Return the (X, Y) coordinate for the center point of the cell that contains the specified text.  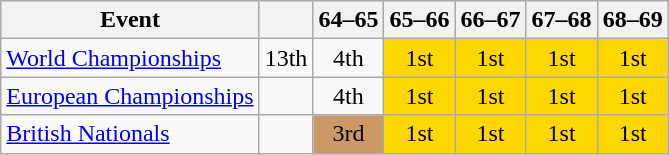
European Championships (130, 96)
British Nationals (130, 134)
68–69 (632, 20)
65–66 (420, 20)
13th (286, 58)
67–68 (562, 20)
World Championships (130, 58)
Event (130, 20)
64–65 (348, 20)
66–67 (490, 20)
3rd (348, 134)
